Scan for the cell matching the given text and deliver its (x, y) coordinate at center. 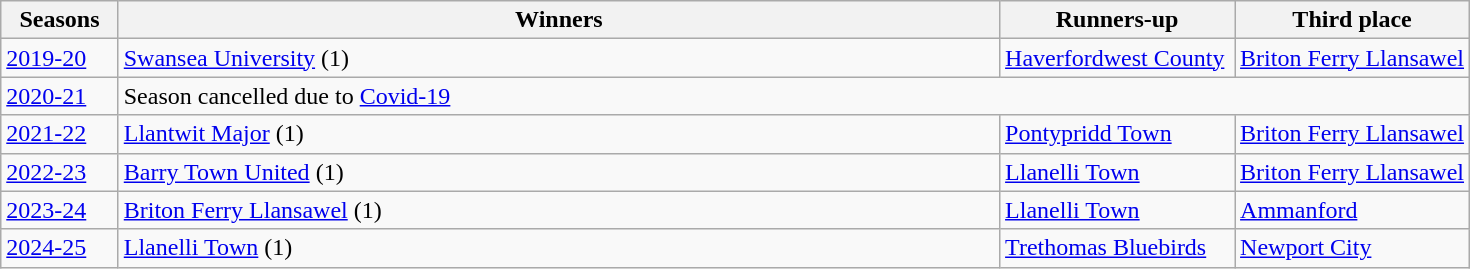
2023-24 (60, 210)
Runners-up (1118, 20)
2021-22 (60, 134)
2020-21 (60, 96)
Seasons (60, 20)
Swansea University (1) (558, 58)
Winners (558, 20)
Third place (1352, 20)
Season cancelled due to Covid-19 (794, 96)
Llanelli Town (1) (558, 248)
Briton Ferry Llansawel (1) (558, 210)
Newport City (1352, 248)
Llantwit Major (1) (558, 134)
Haverfordwest County (1118, 58)
Pontypridd Town (1118, 134)
2022-23 (60, 172)
Trethomas Bluebirds (1118, 248)
Barry Town United (1) (558, 172)
2024-25 (60, 248)
2019-20 (60, 58)
Ammanford (1352, 210)
